From the cell containing the given text, extract its center point as (X, Y) coordinate. 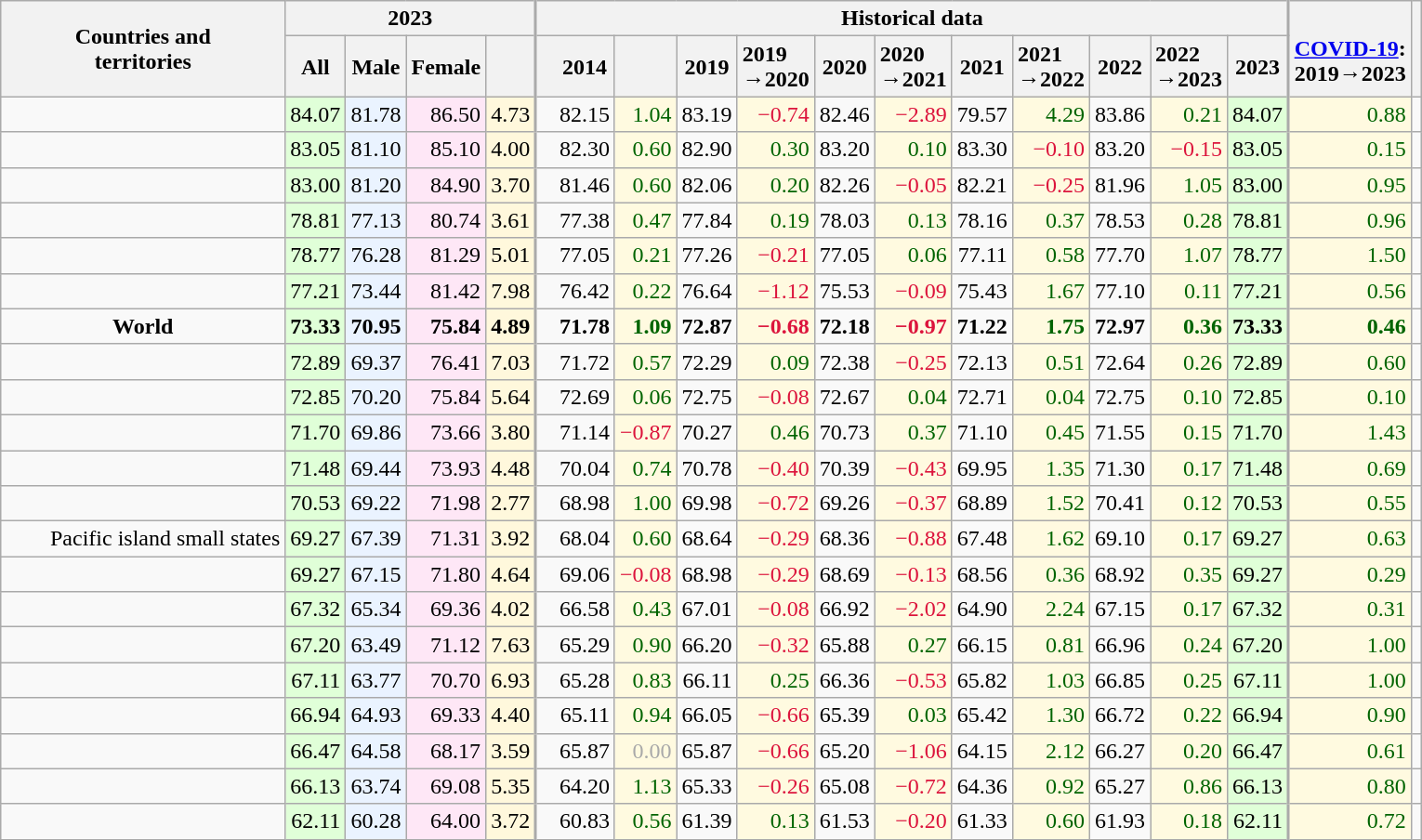
68.92 (1119, 574)
77.13 (375, 220)
0.57 (645, 361)
67.39 (375, 539)
4.89 (511, 326)
0.45 (1050, 432)
−0.40 (775, 467)
60.28 (375, 821)
70.95 (375, 326)
69.86 (375, 432)
65.39 (844, 715)
86.50 (446, 114)
0.55 (1350, 504)
69.22 (375, 504)
76.42 (574, 291)
2.24 (1050, 610)
−0.15 (1190, 150)
−0.68 (775, 326)
0.96 (1350, 220)
77.84 (706, 220)
70.20 (375, 397)
3.70 (511, 185)
73.44 (375, 291)
66.11 (706, 680)
66.15 (981, 645)
0.03 (913, 715)
64.58 (375, 751)
−0.09 (913, 291)
2019 (706, 67)
72.69 (574, 397)
All (316, 67)
70.27 (706, 432)
64.90 (981, 610)
68.69 (844, 574)
0.58 (1050, 256)
70.73 (844, 432)
2020→2021 (913, 67)
3.72 (511, 821)
World (143, 326)
1.62 (1050, 539)
72.13 (981, 361)
0.26 (1190, 361)
7.03 (511, 361)
72.18 (844, 326)
1.04 (645, 114)
72.29 (706, 361)
−0.05 (913, 185)
68.04 (574, 539)
82.46 (844, 114)
−1.06 (913, 751)
5.01 (511, 256)
71.30 (1119, 467)
66.36 (844, 680)
70.04 (574, 467)
80.74 (446, 220)
1.13 (645, 786)
3.80 (511, 432)
85.10 (446, 150)
Historical data (912, 19)
77.70 (1119, 256)
61.93 (1119, 821)
60.83 (574, 821)
0.30 (775, 150)
70.39 (844, 467)
77.26 (706, 256)
69.08 (446, 786)
72.71 (981, 397)
72.87 (706, 326)
66.96 (1119, 645)
81.42 (446, 291)
68.56 (981, 574)
0.51 (1050, 361)
77.11 (981, 256)
83.30 (981, 150)
69.37 (375, 361)
−0.88 (913, 539)
7.98 (511, 291)
82.06 (706, 185)
−0.10 (1050, 150)
0.24 (1190, 645)
−0.21 (775, 256)
−2.02 (913, 610)
0.27 (913, 645)
64.36 (981, 786)
68.89 (981, 504)
69.98 (706, 504)
69.95 (981, 467)
0.80 (1350, 786)
65.11 (574, 715)
84.90 (446, 185)
5.64 (511, 397)
66.58 (574, 610)
1.52 (1050, 504)
4.02 (511, 610)
0.47 (645, 220)
0.11 (1190, 291)
2014 (574, 67)
0.18 (1190, 821)
69.36 (446, 610)
66.72 (1119, 715)
64.20 (574, 786)
−1.12 (775, 291)
65.42 (981, 715)
81.29 (446, 256)
78.16 (981, 220)
7.63 (511, 645)
1.35 (1050, 467)
2.77 (511, 504)
1.09 (645, 326)
82.30 (574, 150)
61.53 (844, 821)
−0.37 (913, 504)
2022→2023 (1190, 67)
69.33 (446, 715)
COVID-19:2019→2023 (1350, 48)
−2.89 (913, 114)
65.33 (706, 786)
Female (446, 67)
1.50 (1350, 256)
0.12 (1190, 504)
1.43 (1350, 432)
71.78 (574, 326)
1.07 (1190, 256)
81.96 (1119, 185)
0.43 (645, 610)
71.10 (981, 432)
−0.74 (775, 114)
0.86 (1190, 786)
4.48 (511, 467)
1.75 (1050, 326)
0.95 (1350, 185)
6.93 (511, 680)
82.15 (574, 114)
Countries andterritories (143, 48)
0.35 (1190, 574)
66.92 (844, 610)
−0.87 (645, 432)
66.20 (706, 645)
3.59 (511, 751)
0.83 (645, 680)
82.90 (706, 150)
1.03 (1050, 680)
71.72 (574, 361)
0.69 (1350, 467)
66.05 (706, 715)
63.74 (375, 786)
3.92 (511, 539)
2022 (1119, 67)
1.05 (1190, 185)
71.22 (981, 326)
70.78 (706, 467)
72.64 (1119, 361)
0.92 (1050, 786)
−0.97 (913, 326)
4.64 (511, 574)
81.10 (375, 150)
2021 (981, 67)
77.10 (1119, 291)
72.97 (1119, 326)
−0.20 (913, 821)
77.38 (574, 220)
81.46 (574, 185)
0.88 (1350, 114)
66.27 (1119, 751)
1.30 (1050, 715)
2021→2022 (1050, 67)
0.09 (775, 361)
65.88 (844, 645)
0.72 (1350, 821)
0.19 (775, 220)
71.80 (446, 574)
72.67 (844, 397)
Pacific island small states (143, 539)
−0.43 (913, 467)
71.55 (1119, 432)
71.98 (446, 504)
61.33 (981, 821)
71.31 (446, 539)
0.81 (1050, 645)
4.29 (1050, 114)
−0.32 (775, 645)
2.12 (1050, 751)
65.27 (1119, 786)
0.00 (645, 751)
63.77 (375, 680)
65.28 (574, 680)
70.41 (1119, 504)
64.00 (446, 821)
65.34 (375, 610)
83.19 (706, 114)
Male (375, 67)
82.21 (981, 185)
64.15 (981, 751)
0.61 (1350, 751)
0.31 (1350, 610)
81.20 (375, 185)
78.03 (844, 220)
82.26 (844, 185)
2019→2020 (775, 67)
69.06 (574, 574)
73.66 (446, 432)
75.53 (844, 291)
71.12 (446, 645)
65.29 (574, 645)
4.40 (511, 715)
0.74 (645, 467)
83.86 (1119, 114)
66.85 (1119, 680)
76.64 (706, 291)
4.73 (511, 114)
61.39 (706, 821)
1.67 (1050, 291)
69.26 (844, 504)
79.57 (981, 114)
0.94 (645, 715)
−0.13 (913, 574)
65.20 (844, 751)
68.64 (706, 539)
73.93 (446, 467)
2020 (844, 67)
65.08 (844, 786)
70.70 (446, 680)
78.53 (1119, 220)
69.44 (375, 467)
76.28 (375, 256)
75.43 (981, 291)
3.61 (511, 220)
4.00 (511, 150)
63.49 (375, 645)
71.14 (574, 432)
65.82 (981, 680)
67.48 (981, 539)
68.36 (844, 539)
−0.53 (913, 680)
64.93 (375, 715)
76.41 (446, 361)
5.35 (511, 786)
0.28 (1190, 220)
69.10 (1119, 539)
72.38 (844, 361)
0.29 (1350, 574)
67.01 (706, 610)
−0.26 (775, 786)
0.63 (1350, 539)
68.17 (446, 751)
81.78 (375, 114)
